Pinpoint the cell where the given text exists, returning its [x, y] midpoint coordinate. 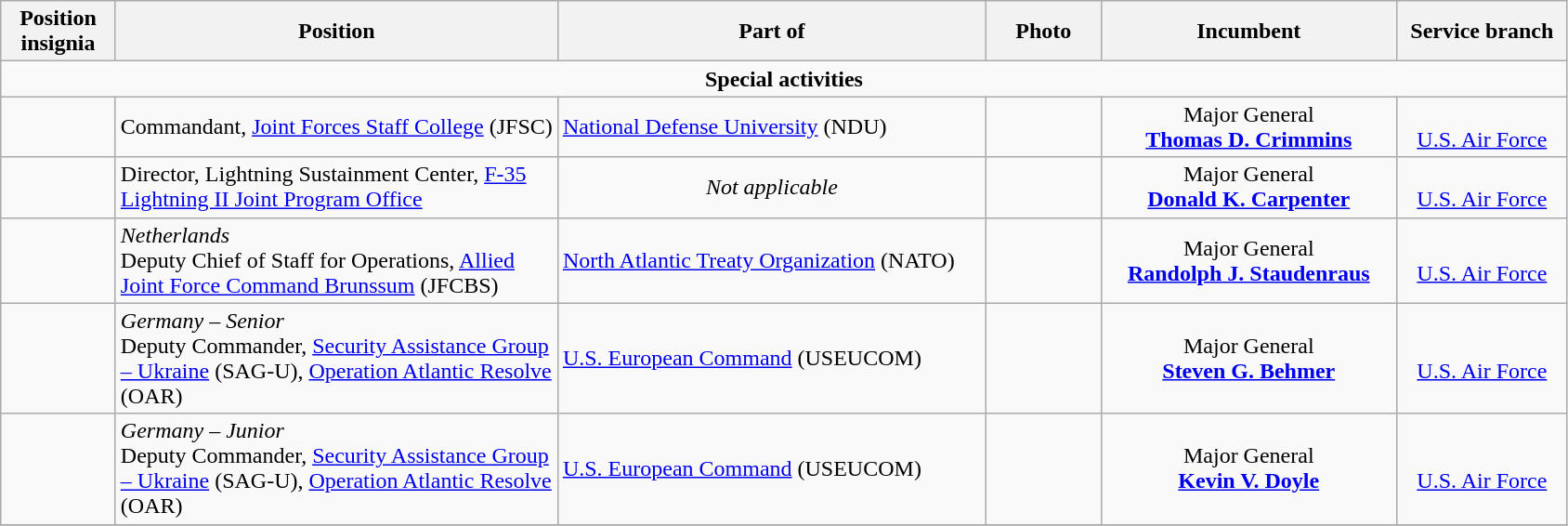
Major GeneralRandolph J. Staudenraus [1248, 260]
Incumbent [1248, 32]
Part of [771, 32]
NetherlandsDeputy Chief of Staff for Operations, Allied Joint Force Command Brunssum (JFCBS) [336, 260]
Not applicable [771, 188]
Photo [1043, 32]
North Atlantic Treaty Organization (NATO) [771, 260]
Major GeneralSteven G. Behmer [1248, 359]
Major GeneralThomas D. Crimmins [1248, 126]
Service branch [1483, 32]
Position insignia [59, 32]
Major GeneralKevin V. Doyle [1248, 468]
Director, Lightning Sustainment Center, F-35 Lightning II Joint Program Office [336, 188]
Major GeneralDonald K. Carpenter [1248, 188]
Special activities [784, 79]
Germany – SeniorDeputy Commander, Security Assistance Group – Ukraine (SAG-U), Operation Atlantic Resolve (OAR) [336, 359]
National Defense University (NDU) [771, 126]
Germany – JuniorDeputy Commander, Security Assistance Group – Ukraine (SAG-U), Operation Atlantic Resolve (OAR) [336, 468]
Position [336, 32]
Commandant, Joint Forces Staff College (JFSC) [336, 126]
